Scan for the cell matching the given text and deliver its [x, y] coordinate at center. 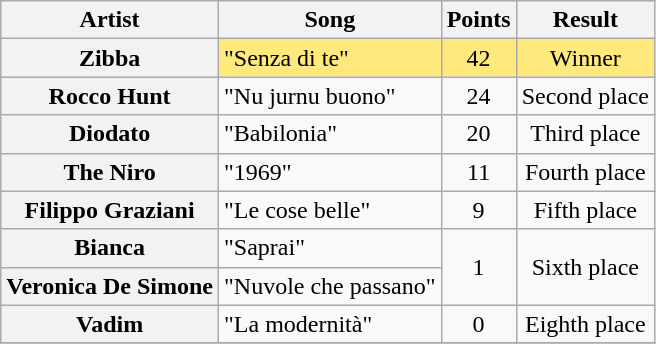
11 [478, 172]
Filippo Graziani [110, 210]
"Le cose belle" [330, 210]
"La modernità" [330, 324]
Song [330, 20]
"Senza di te" [330, 58]
20 [478, 134]
42 [478, 58]
Second place [585, 96]
Diodato [110, 134]
Artist [110, 20]
"1969" [330, 172]
Fourth place [585, 172]
"Babilonia" [330, 134]
0 [478, 324]
Fifth place [585, 210]
"Nu jurnu buono" [330, 96]
Third place [585, 134]
1 [478, 267]
Vadim [110, 324]
"Nuvole che passano" [330, 286]
Sixth place [585, 267]
Zibba [110, 58]
Rocco Hunt [110, 96]
"Saprai" [330, 248]
The Niro [110, 172]
Result [585, 20]
9 [478, 210]
Winner [585, 58]
Points [478, 20]
Bianca [110, 248]
Veronica De Simone [110, 286]
Eighth place [585, 324]
24 [478, 96]
